Capture the cell that displays the provided text and extract its (X, Y) central coordinate. 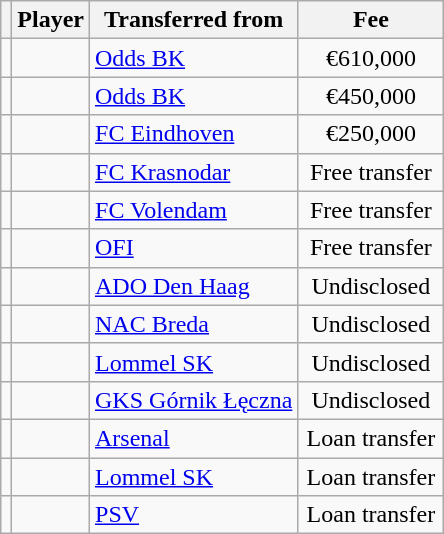
Player (51, 20)
OFI (194, 248)
€250,000 (371, 134)
PSV (194, 515)
GKS Górnik Łęczna (194, 400)
FC Volendam (194, 210)
NAC Breda (194, 324)
ADO Den Haag (194, 286)
€450,000 (371, 96)
Transferred from (194, 20)
Fee (371, 20)
FC Krasnodar (194, 172)
€610,000 (371, 58)
Arsenal (194, 438)
FC Eindhoven (194, 134)
